Return the (X, Y) coordinate for the center point of the cell that contains the specified text.  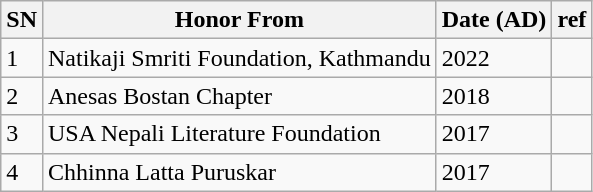
Chhinna Latta Puruskar (239, 172)
2 (22, 96)
4 (22, 172)
1 (22, 58)
SN (22, 20)
Natikaji Smriti Foundation, Kathmandu (239, 58)
2022 (494, 58)
ref (572, 20)
Anesas Bostan Chapter (239, 96)
2018 (494, 96)
3 (22, 134)
USA Nepali Literature Foundation (239, 134)
Date (AD) (494, 20)
Honor From (239, 20)
